Extract the [X, Y] coordinate from the center of the cell holding the provided text.  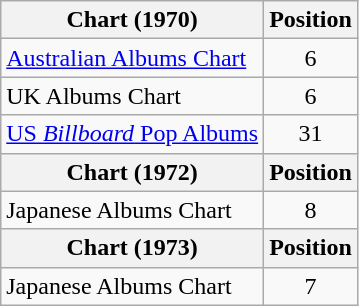
31 [311, 134]
Chart (1970) [132, 20]
7 [311, 286]
Chart (1973) [132, 248]
8 [311, 210]
Chart (1972) [132, 172]
UK Albums Chart [132, 96]
Australian Albums Chart [132, 58]
US Billboard Pop Albums [132, 134]
